Capture the cell that displays the provided text and extract its (x, y) central coordinate. 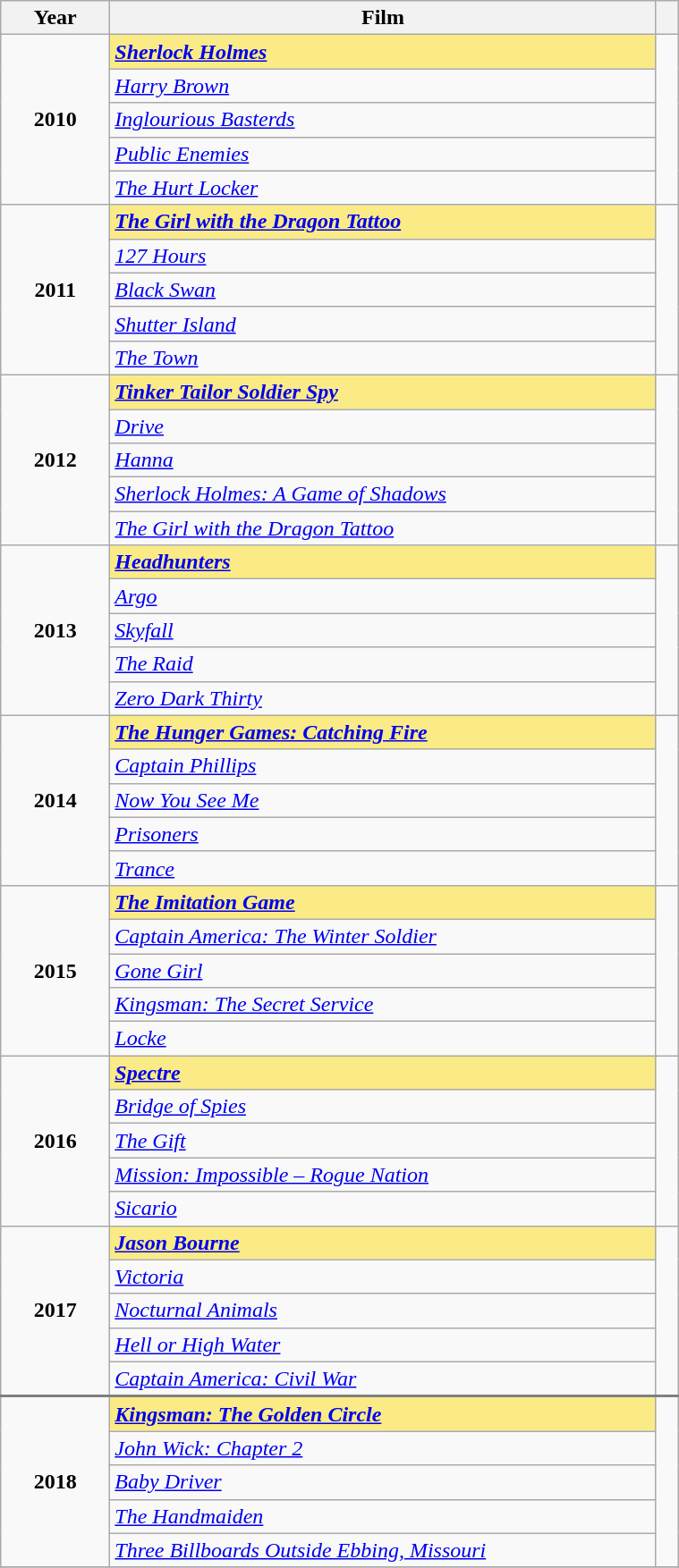
2010 (55, 120)
Jason Bourne (383, 1243)
Tinker Tailor Soldier Spy (383, 392)
Captain America: The Winter Soldier (383, 936)
Film (383, 18)
Captain America: Civil War (383, 1378)
2012 (55, 459)
Trance (383, 868)
2013 (55, 630)
Public Enemies (383, 154)
Captain Phillips (383, 766)
Harry Brown (383, 86)
The Raid (383, 664)
Skyfall (383, 630)
Hanna (383, 460)
Headhunters (383, 562)
Shutter Island (383, 324)
Kingsman: The Golden Circle (383, 1414)
Year (55, 18)
Drive (383, 426)
Gone Girl (383, 970)
Locke (383, 1039)
2011 (55, 290)
2016 (55, 1141)
2017 (55, 1311)
Spectre (383, 1073)
Sherlock Holmes (383, 52)
The Hurt Locker (383, 188)
The Handmaiden (383, 1516)
Mission: Impossible – Rogue Nation (383, 1175)
2014 (55, 800)
Now You See Me (383, 800)
Nocturnal Animals (383, 1311)
Black Swan (383, 290)
127 Hours (383, 256)
2015 (55, 970)
Sicario (383, 1209)
John Wick: Chapter 2 (383, 1448)
Prisoners (383, 834)
The Hunger Games: Catching Fire (383, 732)
Three Billboards Outside Ebbing, Missouri (383, 1550)
Inglourious Basterds (383, 120)
Bridge of Spies (383, 1107)
Zero Dark Thirty (383, 698)
The Gift (383, 1141)
Hell or High Water (383, 1345)
The Town (383, 358)
Baby Driver (383, 1482)
2018 (55, 1482)
Victoria (383, 1277)
Sherlock Holmes: A Game of Shadows (383, 494)
The Imitation Game (383, 902)
Argo (383, 596)
Kingsman: The Secret Service (383, 1005)
